For the text-containing cell, return its midpoint in [X, Y] coordinate format. 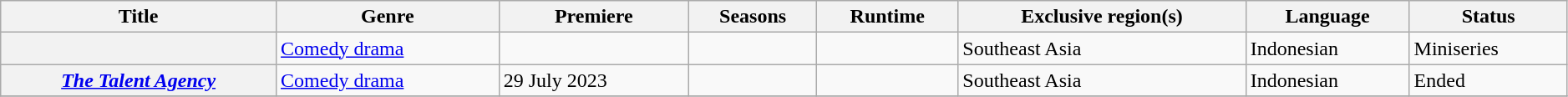
Genre [388, 17]
Language [1327, 17]
The Talent Agency [139, 80]
Ended [1489, 80]
29 July 2023 [593, 80]
Runtime [887, 17]
Status [1489, 17]
Miniseries [1489, 48]
Seasons [752, 17]
Premiere [593, 17]
Exclusive region(s) [1102, 17]
Title [139, 17]
